Search for the cell housing the specified text and yield its [X, Y] center coordinate. 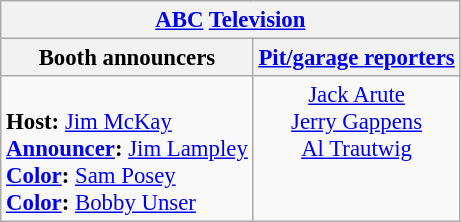
Pit/garage reporters [356, 58]
Booth announcers [127, 58]
Host: Jim McKay Announcer: Jim Lampley Color: Sam Posey Color: Bobby Unser [127, 149]
Jack AruteJerry GappensAl Trautwig [356, 149]
ABC Television [230, 20]
